Find where the given text appears and provide that cell's center as [X, Y] coordinate. 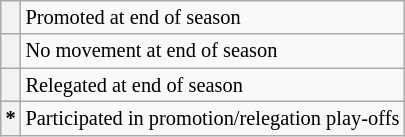
Promoted at end of season [213, 17]
No movement at end of season [213, 51]
* [11, 118]
Participated in promotion/relegation play-offs [213, 118]
Relegated at end of season [213, 85]
